Determine the (x, y) coordinate at the center of the cell enclosing the given text.  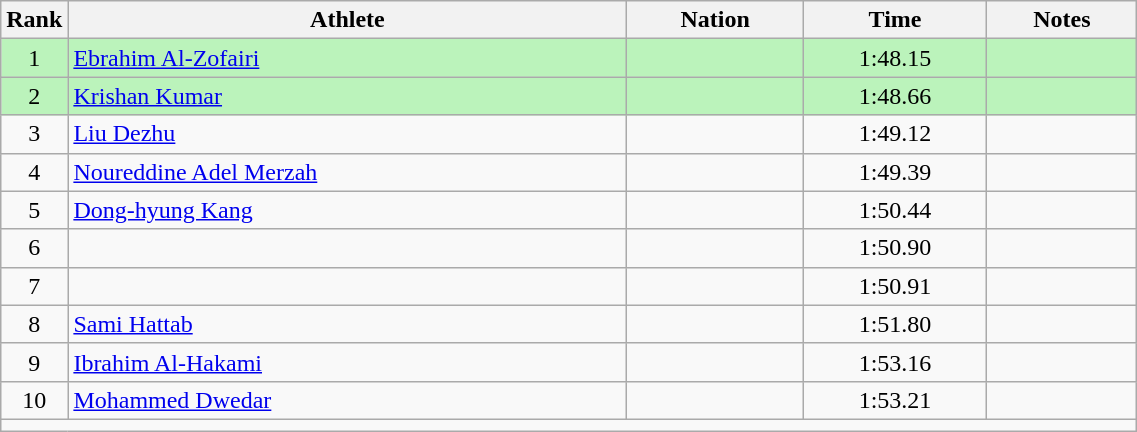
Athlete (348, 20)
Noureddine Adel Merzah (348, 172)
1:50.44 (895, 210)
5 (34, 210)
1:48.15 (895, 58)
1:51.80 (895, 324)
Krishan Kumar (348, 96)
1:53.16 (895, 362)
Rank (34, 20)
Time (895, 20)
1 (34, 58)
8 (34, 324)
Dong-hyung Kang (348, 210)
10 (34, 400)
9 (34, 362)
Ibrahim Al-Hakami (348, 362)
4 (34, 172)
1:49.39 (895, 172)
Liu Dezhu (348, 134)
Nation (715, 20)
2 (34, 96)
Notes (1062, 20)
Ebrahim Al-Zofairi (348, 58)
7 (34, 286)
Mohammed Dwedar (348, 400)
3 (34, 134)
Sami Hattab (348, 324)
1:49.12 (895, 134)
1:50.90 (895, 248)
1:50.91 (895, 286)
6 (34, 248)
1:53.21 (895, 400)
1:48.66 (895, 96)
